Provide the [x, y] coordinate of the cell's center where the given text is located.  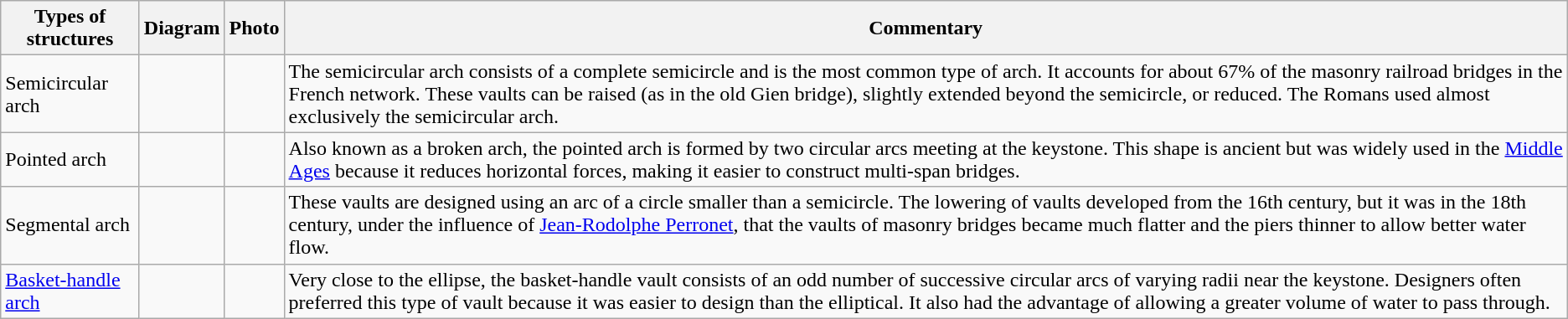
Photo [255, 28]
Semicircular arch [70, 94]
Types of structures [70, 28]
Pointed arch [70, 159]
Diagram [182, 28]
Basket-handle arch [70, 291]
Commentary [926, 28]
Segmental arch [70, 225]
